Determine the (x, y) coordinate at the center of the cell enclosing the given text.  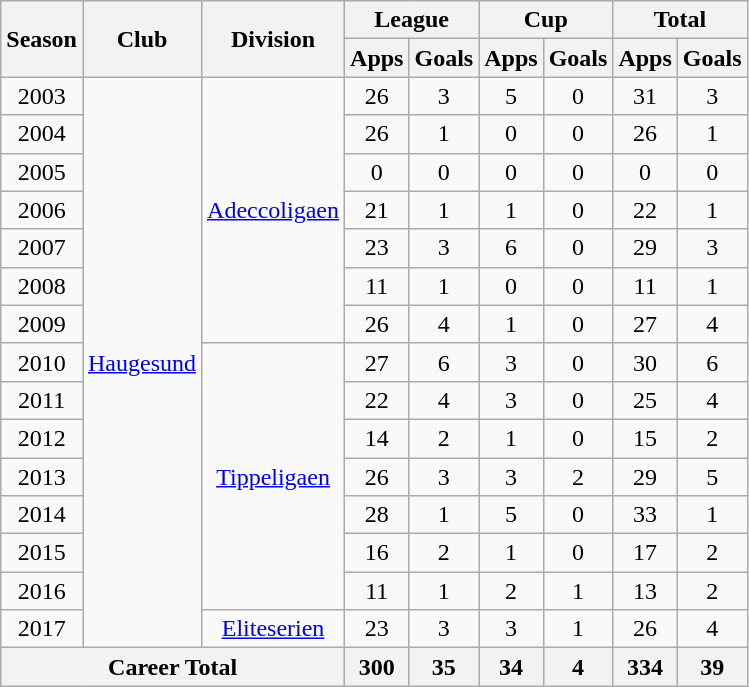
Cup (546, 20)
2005 (42, 172)
14 (377, 438)
Division (274, 39)
13 (645, 591)
334 (645, 667)
33 (645, 515)
2013 (42, 477)
2004 (42, 134)
2011 (42, 400)
16 (377, 553)
31 (645, 96)
2008 (42, 286)
Haugesund (142, 362)
25 (645, 400)
2016 (42, 591)
35 (444, 667)
28 (377, 515)
Eliteserien (274, 629)
2003 (42, 96)
2006 (42, 210)
2007 (42, 248)
2012 (42, 438)
Tippeligaen (274, 476)
2015 (42, 553)
39 (712, 667)
Club (142, 39)
15 (645, 438)
League (412, 20)
17 (645, 553)
30 (645, 362)
Season (42, 39)
2010 (42, 362)
Total (680, 20)
2014 (42, 515)
Career Total (173, 667)
2017 (42, 629)
300 (377, 667)
21 (377, 210)
2009 (42, 324)
34 (511, 667)
Adeccoligaen (274, 210)
